Capture the cell that displays the provided text and extract its [x, y] central coordinate. 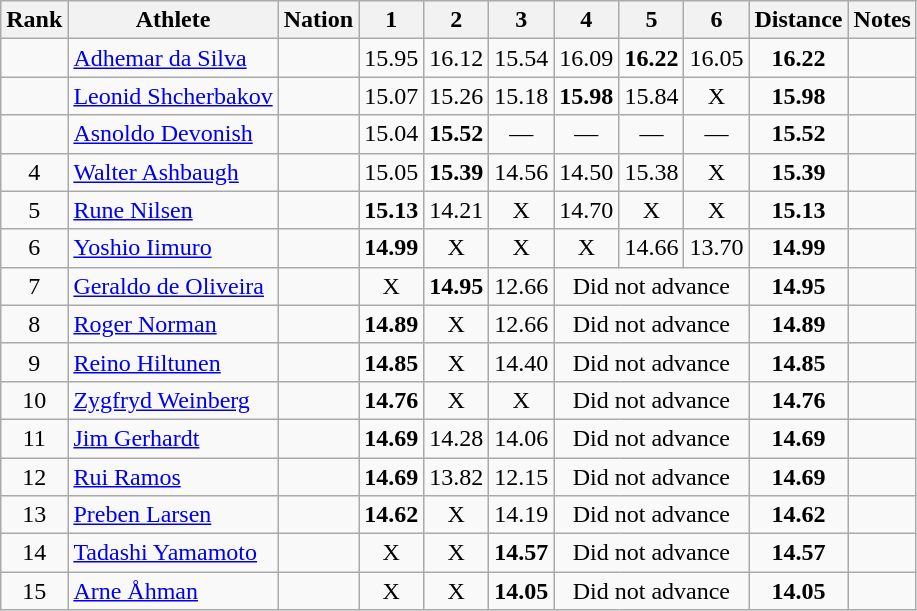
Asnoldo Devonish [173, 134]
15.26 [456, 96]
Notes [882, 20]
10 [34, 400]
3 [522, 20]
Rui Ramos [173, 477]
14.06 [522, 438]
Adhemar da Silva [173, 58]
14.28 [456, 438]
14.50 [586, 172]
15.07 [392, 96]
Arne Åhman [173, 591]
Zygfryd Weinberg [173, 400]
9 [34, 362]
12.15 [522, 477]
14.19 [522, 515]
Geraldo de Oliveira [173, 286]
16.09 [586, 58]
Distance [798, 20]
Nation [318, 20]
Tadashi Yamamoto [173, 553]
15.84 [652, 96]
13.70 [716, 248]
Roger Norman [173, 324]
15.95 [392, 58]
Rune Nilsen [173, 210]
14.70 [586, 210]
11 [34, 438]
2 [456, 20]
Leonid Shcherbakov [173, 96]
13.82 [456, 477]
15.38 [652, 172]
15 [34, 591]
Preben Larsen [173, 515]
16.12 [456, 58]
8 [34, 324]
14.40 [522, 362]
14.21 [456, 210]
Yoshio Iimuro [173, 248]
15.05 [392, 172]
Athlete [173, 20]
1 [392, 20]
13 [34, 515]
14.66 [652, 248]
7 [34, 286]
14 [34, 553]
Jim Gerhardt [173, 438]
15.18 [522, 96]
15.04 [392, 134]
16.05 [716, 58]
Rank [34, 20]
15.54 [522, 58]
12 [34, 477]
Walter Ashbaugh [173, 172]
Reino Hiltunen [173, 362]
14.56 [522, 172]
